Determine the (x, y) coordinate at the center of the cell enclosing the given text.  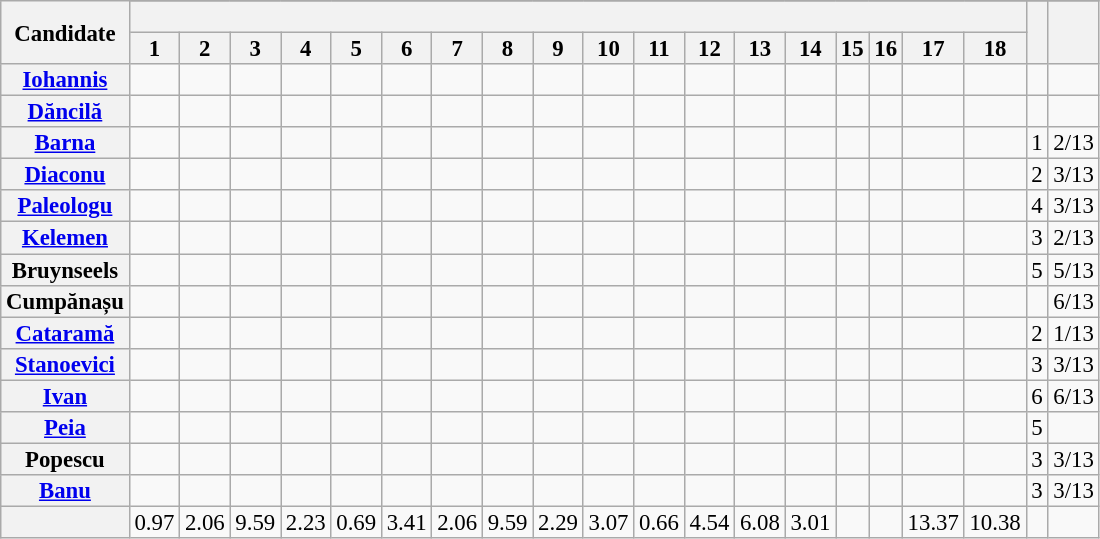
5/13 (1074, 270)
Iohannis (65, 80)
3.01 (810, 522)
1/13 (1074, 333)
Stanoevici (65, 364)
Banu (65, 491)
Bruynseels (65, 270)
16 (886, 49)
6.08 (760, 522)
Paleologu (65, 206)
8 (507, 49)
Diaconu (65, 175)
13.37 (933, 522)
9 (558, 49)
Dăncilă (65, 112)
7 (457, 49)
2.29 (558, 522)
0.66 (659, 522)
0.69 (356, 522)
11 (659, 49)
Cataramă (65, 333)
Cumpănașu (65, 301)
15 (852, 49)
18 (995, 49)
Popescu (65, 459)
13 (760, 49)
Candidate (65, 32)
Kelemen (65, 238)
12 (709, 49)
14 (810, 49)
3.07 (608, 522)
0.97 (154, 522)
3.41 (406, 522)
2.23 (305, 522)
Barna (65, 143)
10 (608, 49)
4.54 (709, 522)
Ivan (65, 396)
10.38 (995, 522)
17 (933, 49)
Peia (65, 428)
